Extract the [x, y] coordinate from the center of the cell holding the provided text.  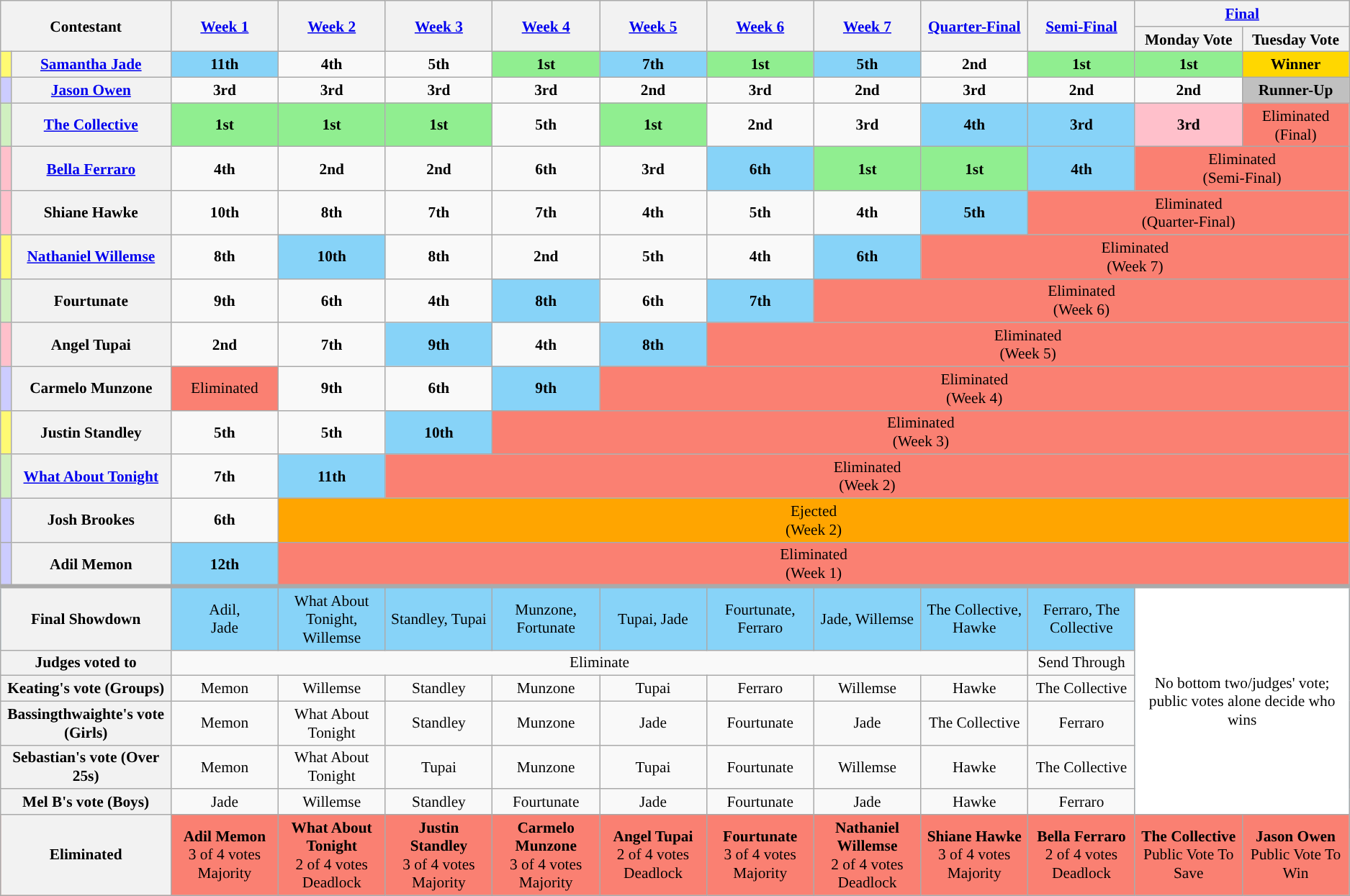
Sebastian's vote (Over 25s) [86, 767]
Send Through [1081, 663]
The CollectivePublic Vote To Save [1188, 855]
Shiane Hawke [91, 213]
Adil Memon [91, 564]
Week 6 [760, 26]
Week 4 [546, 26]
No bottom two/judges' vote; public votes alone decide who wins [1242, 700]
Runner-Up [1296, 91]
Week 7 [867, 26]
Shiane Hawke3 of 4 votesMajority [975, 855]
Monday Vote [1188, 40]
Jason Owen [91, 91]
Final Showdown [86, 617]
Eliminate [600, 663]
Week 5 [654, 26]
Justin Standley3 of 4 votesMajority [439, 855]
Justin Standley [91, 432]
Tupai, Jade [654, 617]
Carmelo Munzone [91, 389]
Mel B's vote (Boys) [86, 802]
Nathaniel Willemse [91, 256]
Standley, Tupai [439, 617]
Angel Tupai [91, 344]
What About Tonight2 of 4 votesDeadlock [331, 855]
Fourtunate3 of 4 votesMajority [760, 855]
12th [225, 564]
Eliminated(Quarter-Final) [1189, 213]
Bella Ferraro2 of 4 votesDeadlock [1081, 855]
Adil Memon3 of 4 votesMajority [225, 855]
Week 1 [225, 26]
Eliminated(Week 1) [814, 564]
Keating's vote (Groups) [86, 689]
Week 3 [439, 26]
Josh Brookes [91, 520]
Munzone, Fortunate [546, 617]
Contestant [86, 26]
Carmelo Munzone3 of 4 votesMajority [546, 855]
Ejected(Week 2) [814, 520]
Angel Tupai2 of 4 votesDeadlock [654, 855]
Eliminated(Week 3) [921, 432]
Fourtunate, Ferraro [760, 617]
Samantha Jade [91, 65]
Bassingthwaighte's vote (Girls) [86, 723]
Eliminated(Week 4) [975, 389]
Ferraro, The Collective [1081, 617]
Final [1242, 14]
Judges voted to [86, 663]
Jade, Willemse [867, 617]
Tuesday Vote [1296, 40]
Jason OwenPublic Vote To Win [1296, 855]
Eliminated(Semi-Final) [1242, 168]
Eliminated(Week 6) [1081, 301]
Nathaniel Willemse2 of 4 votesDeadlock [867, 855]
Eliminated(Final) [1296, 125]
Winner [1296, 65]
Eliminated(Week 5) [1028, 344]
Eliminated(Week 2) [867, 476]
Eliminated(Week 7) [1135, 256]
Bella Ferraro [91, 168]
Week 2 [331, 26]
Adil, Jade [225, 617]
Quarter-Final [975, 26]
The Collective, Hawke [975, 617]
What About Tonight, Willemse [331, 617]
Semi-Final [1081, 26]
